Output the [x, y] coordinate of the center of the cell containing the given text.  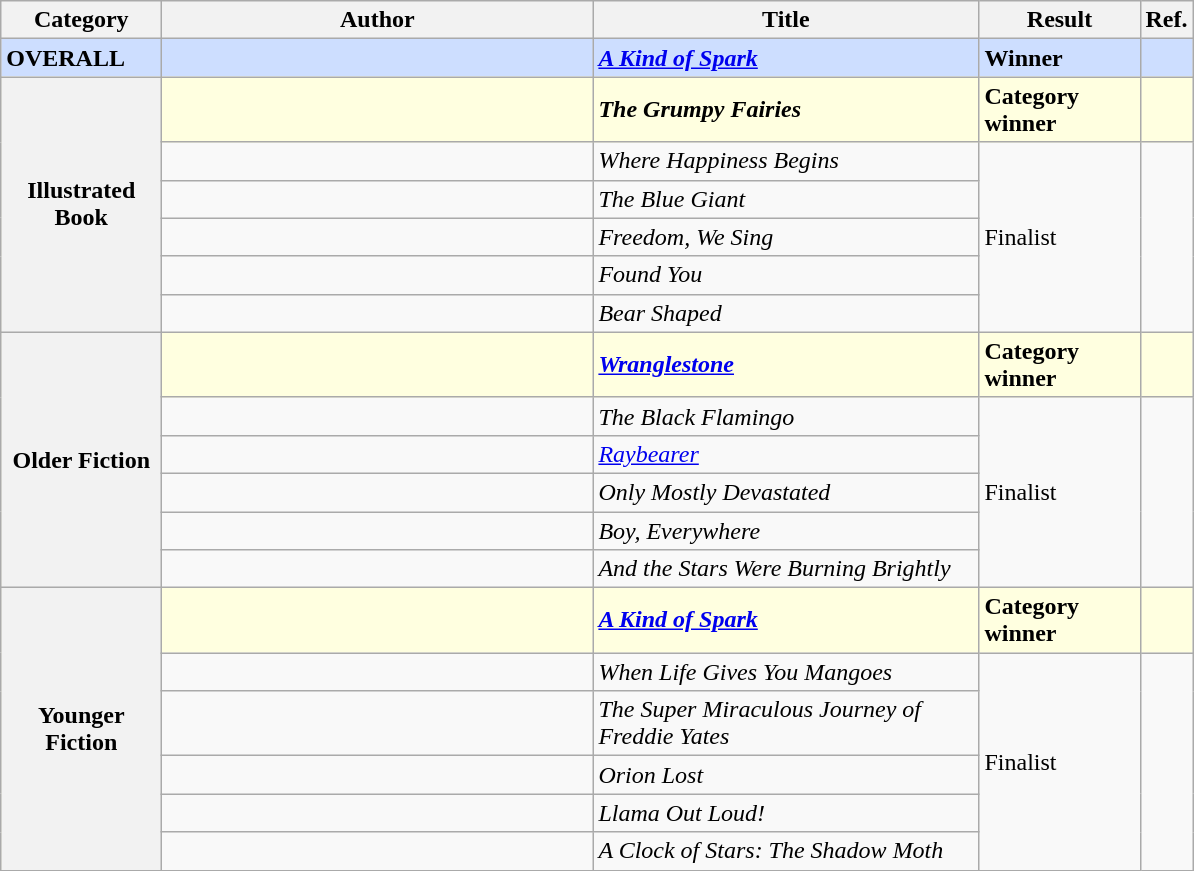
The Blue Giant [786, 199]
Wranglestone [786, 364]
Result [1060, 20]
The Super Miraculous Journey of Freddie Yates [786, 724]
When Life Gives You Mangoes [786, 672]
Where Happiness Begins [786, 161]
Younger Fiction [82, 729]
The Black Flamingo [786, 416]
Found You [786, 275]
The Grumpy Fairies [786, 110]
A Clock of Stars: The Shadow Moth [786, 851]
Freedom, We Sing [786, 237]
Author [378, 20]
Boy, Everywhere [786, 531]
Only Mostly Devastated [786, 492]
Orion Lost [786, 775]
Older Fiction [82, 460]
Bear Shaped [786, 313]
Raybearer [786, 454]
Ref. [1166, 20]
Illustrated Book [82, 204]
OVERALL [82, 58]
Category [82, 20]
Winner [1060, 58]
Llama Out Loud! [786, 813]
And the Stars Were Burning Brightly [786, 569]
Title [786, 20]
